Extract the (x, y) coordinate from the center of the cell holding the provided text.  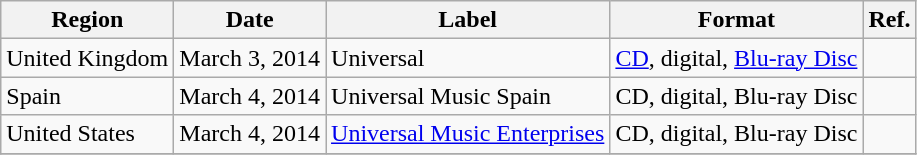
Universal (468, 58)
United States (88, 134)
March 3, 2014 (250, 58)
Universal Music Enterprises (468, 134)
Ref. (890, 20)
Format (736, 20)
United Kingdom (88, 58)
Universal Music Spain (468, 96)
Region (88, 20)
Label (468, 20)
Date (250, 20)
Spain (88, 96)
